Output the [x, y] coordinate of the center of the cell containing the given text.  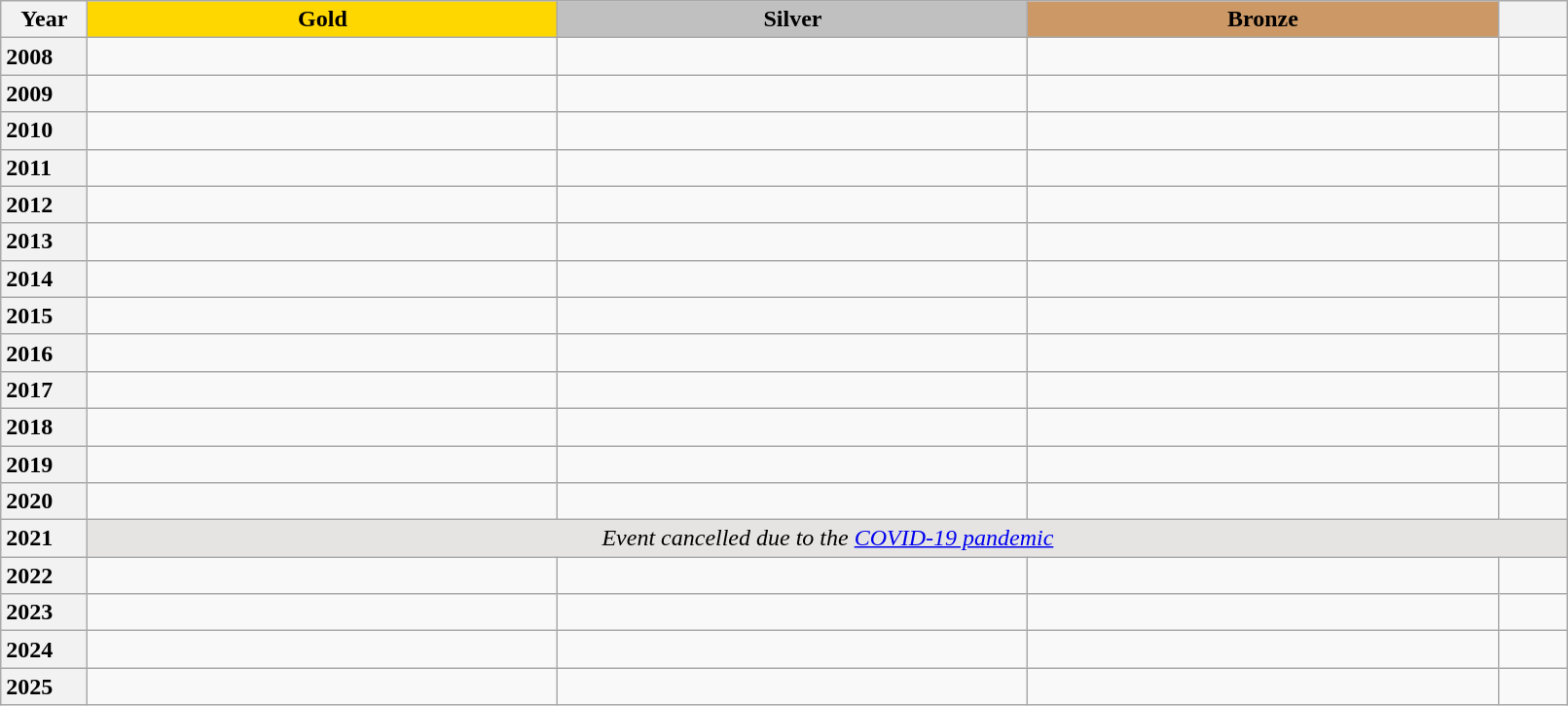
2012 [45, 204]
2008 [45, 56]
2019 [45, 464]
2009 [45, 93]
2024 [45, 650]
Year [45, 19]
Gold [323, 19]
2017 [45, 390]
2016 [45, 353]
2010 [45, 130]
2025 [45, 687]
Silver [792, 19]
2020 [45, 502]
2018 [45, 427]
2015 [45, 316]
2023 [45, 613]
2022 [45, 576]
Bronze [1263, 19]
2013 [45, 242]
Event cancelled due to the COVID-19 pandemic [827, 539]
2011 [45, 167]
2021 [45, 539]
2014 [45, 279]
